Locate the cell with the specified text and output its [X, Y] center coordinate. 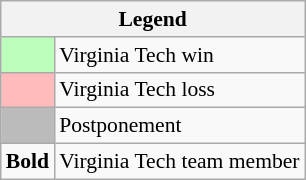
Virginia Tech loss [179, 90]
Virginia Tech team member [179, 162]
Virginia Tech win [179, 55]
Postponement [179, 126]
Legend [153, 19]
Bold [28, 162]
